Return [x, y] of the center of cell containing provided text 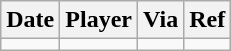
Ref [208, 20]
Player [99, 20]
Via [160, 20]
Date [30, 20]
